Search for the cell housing the specified text and yield its [X, Y] center coordinate. 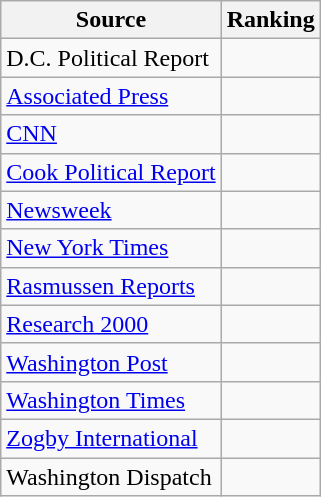
Research 2000 [111, 324]
Newsweek [111, 210]
CNN [111, 134]
New York Times [111, 248]
Washington Dispatch [111, 477]
Ranking [270, 20]
Source [111, 20]
D.C. Political Report [111, 58]
Washington Times [111, 400]
Zogby International [111, 438]
Rasmussen Reports [111, 286]
Cook Political Report [111, 172]
Associated Press [111, 96]
Washington Post [111, 362]
